For the text-containing cell, return its midpoint in (x, y) coordinate format. 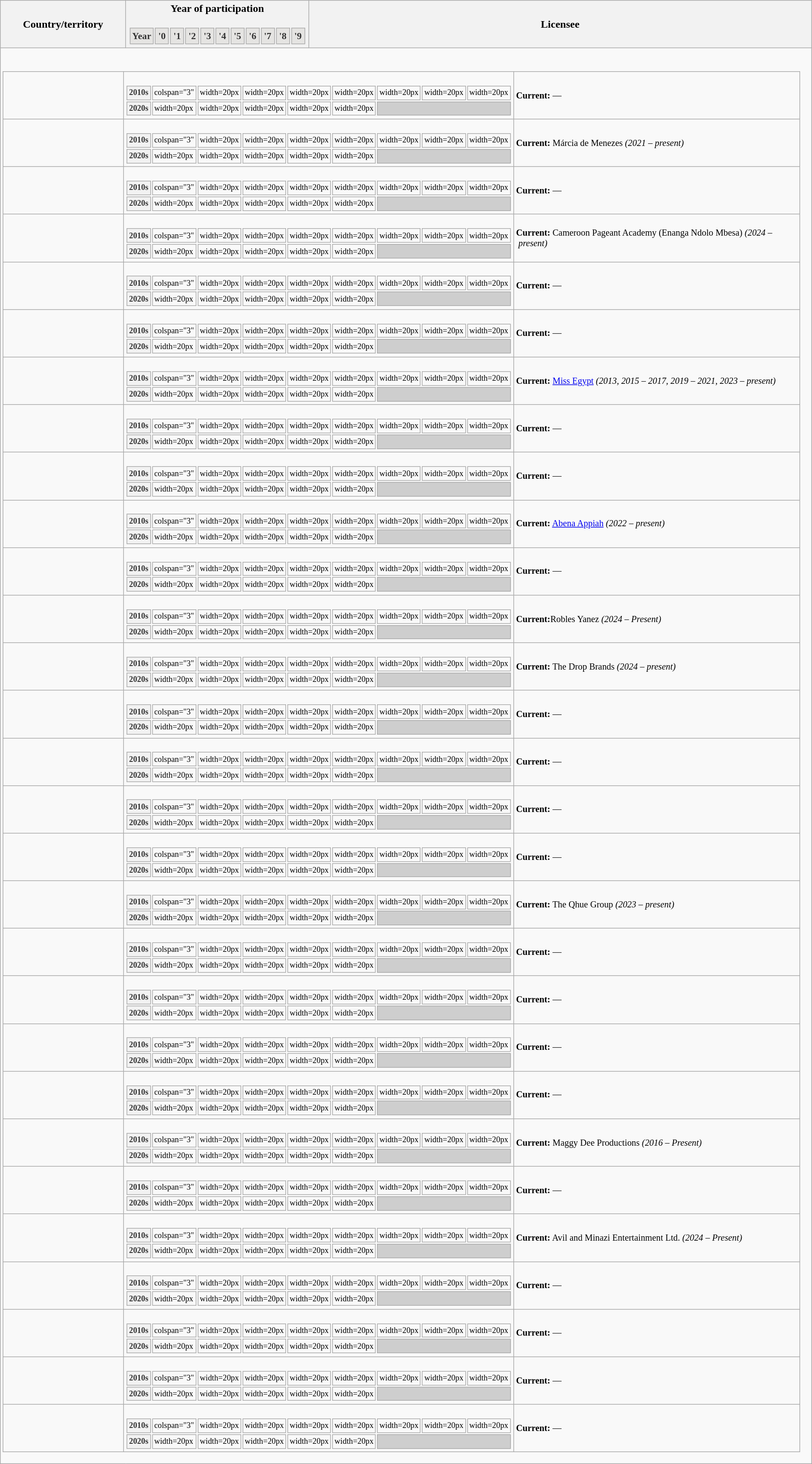
Current: The Qhue Group (2023 – present) (657, 904)
'9 (298, 36)
Current: The Drop Brands (2024 – present) (657, 666)
Current: Maggy Dee Productions (2016 – Present) (657, 1143)
'7 (268, 36)
Current: Miss Egypt (2013, 2015 – 2017, 2019 – 2021, 2023 – present) (657, 381)
'1 (177, 36)
Current: Márcia de Menezes (2021 – present) (657, 143)
Year of participation Year '0 '1 '2 '3 '4 '5 '6 '7 '8 '9 (217, 24)
'4 (222, 36)
Current:Robles Yanez (2024 – Present) (657, 619)
Current: Cameroon Pageant Academy (Enanga Ndolo Mbesa) (2024 – present) (657, 238)
'6 (252, 36)
'2 (192, 36)
'5 (237, 36)
Year (141, 36)
Country/territory (63, 24)
'8 (283, 36)
'0 (162, 36)
Licensee (560, 24)
Current: Avil and Minazi Entertainment Ltd. (2024 – Present) (657, 1238)
Current: Abena Appiah (2022 – present) (657, 524)
'3 (207, 36)
